Return [x, y] of the center of cell containing provided text 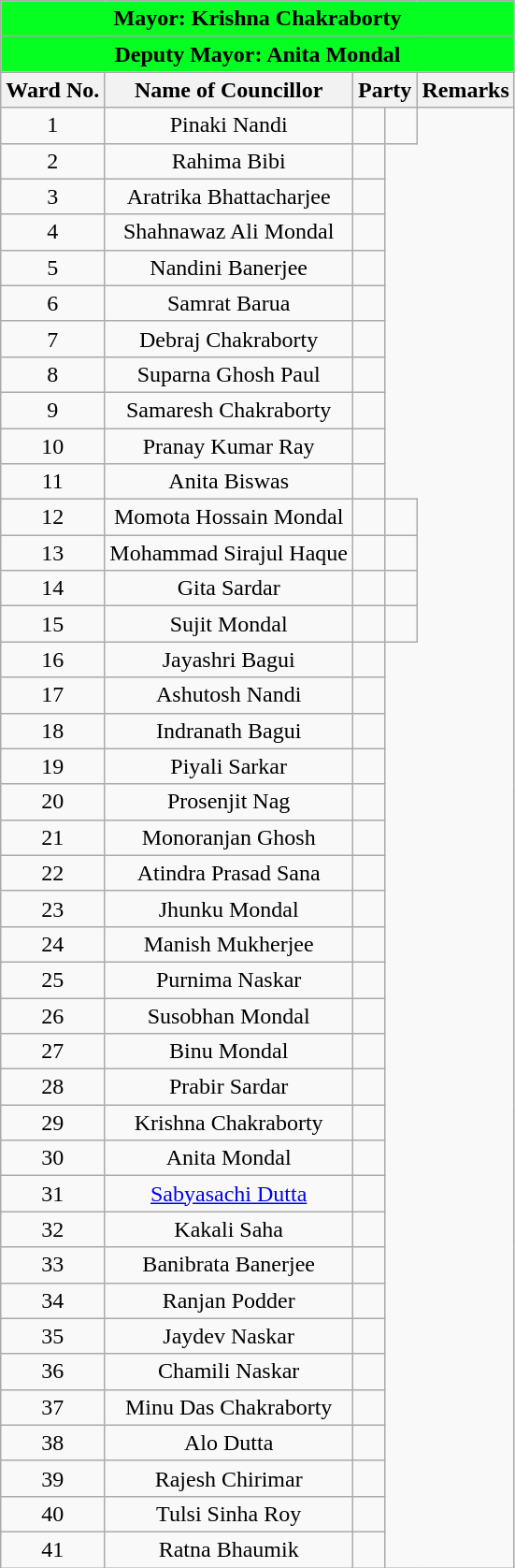
38 [52, 1443]
Anita Mondal [229, 1158]
37 [52, 1407]
22 [52, 873]
Jaydev Naskar [229, 1336]
Aratrika Bhattacharjee [229, 196]
Mohammad Sirajul Haque [229, 553]
36 [52, 1372]
Krishna Chakraborty [229, 1123]
Sujit Mondal [229, 624]
15 [52, 624]
24 [52, 944]
14 [52, 588]
8 [52, 374]
11 [52, 482]
Piyali Sarkar [229, 766]
28 [52, 1087]
Mayor: Krishna Chakraborty [258, 19]
4 [52, 232]
21 [52, 837]
25 [52, 980]
Ashutosh Nandi [229, 695]
Gita Sardar [229, 588]
Pranay Kumar Ray [229, 446]
26 [52, 1015]
23 [52, 908]
Rahima Bibi [229, 161]
Anita Biswas [229, 482]
Rajesh Chirimar [229, 1478]
13 [52, 553]
Atindra Prasad Sana [229, 873]
Pinaki Nandi [229, 125]
Samaresh Chakraborty [229, 410]
7 [52, 339]
Sabyasachi Dutta [229, 1194]
40 [52, 1514]
17 [52, 695]
Banibrata Banerjee [229, 1265]
Purnima Naskar [229, 980]
Shahnawaz Ali Mondal [229, 232]
Jhunku Mondal [229, 908]
3 [52, 196]
Ratna Bhaumik [229, 1549]
Kakali Saha [229, 1229]
Binu Mondal [229, 1052]
16 [52, 660]
Ranjan Podder [229, 1300]
Samrat Barua [229, 303]
Ward No. [52, 90]
33 [52, 1265]
35 [52, 1336]
Suparna Ghosh Paul [229, 374]
2 [52, 161]
Party [385, 90]
Manish Mukherjee [229, 944]
19 [52, 766]
Jayashri Bagui [229, 660]
Debraj Chakraborty [229, 339]
Chamili Naskar [229, 1372]
10 [52, 446]
Minu Das Chakraborty [229, 1407]
Deputy Mayor: Anita Mondal [258, 54]
Tulsi Sinha Roy [229, 1514]
Prabir Sardar [229, 1087]
18 [52, 731]
27 [52, 1052]
32 [52, 1229]
31 [52, 1194]
29 [52, 1123]
5 [52, 268]
Momota Hossain Mondal [229, 517]
41 [52, 1549]
9 [52, 410]
30 [52, 1158]
Prosenjit Nag [229, 802]
1 [52, 125]
12 [52, 517]
20 [52, 802]
Monoranjan Ghosh [229, 837]
39 [52, 1478]
Susobhan Mondal [229, 1015]
Remarks [465, 90]
6 [52, 303]
34 [52, 1300]
Name of Councillor [229, 90]
Indranath Bagui [229, 731]
Nandini Banerjee [229, 268]
Alo Dutta [229, 1443]
